Determine the (x, y) coordinate at the center of the cell enclosing the given text.  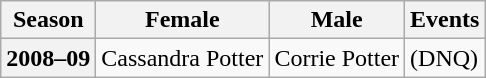
Female (182, 20)
2008–09 (48, 58)
Male (337, 20)
Cassandra Potter (182, 58)
Corrie Potter (337, 58)
Events (445, 20)
(DNQ) (445, 58)
Season (48, 20)
